Provide the [x, y] coordinate of the cell's center where the given text is located.  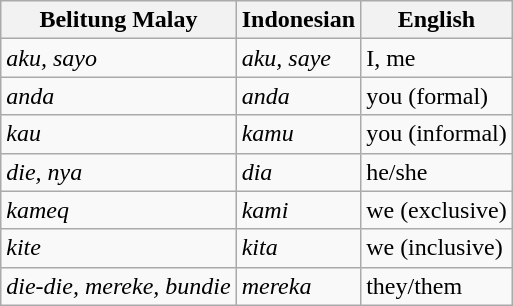
kamu [298, 134]
mereka [298, 286]
die-die, mereke, bundie [118, 286]
kameq [118, 210]
he/she [437, 172]
kita [298, 248]
they/them [437, 286]
Indonesian [298, 20]
aku, sayo [118, 58]
we (inclusive) [437, 248]
dia [298, 172]
we (exclusive) [437, 210]
English [437, 20]
die, nya [118, 172]
Belitung Malay [118, 20]
aku, saye [298, 58]
you (formal) [437, 96]
kami [298, 210]
kite [118, 248]
you (informal) [437, 134]
kau [118, 134]
I, me [437, 58]
